Locate the cell with the specified text and output its (x, y) center coordinate. 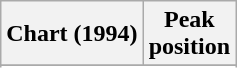
Chart (1994) (72, 34)
Peakposition (189, 34)
